Return [X, Y] of the center of cell containing provided text 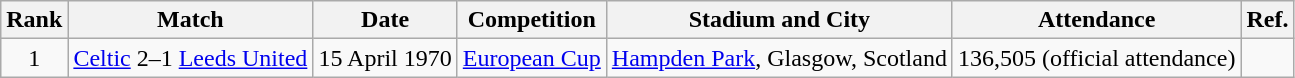
Stadium and City [779, 20]
Competition [532, 20]
15 April 1970 [385, 58]
European Cup [532, 58]
Celtic 2–1 Leeds United [190, 58]
Match [190, 20]
Hampden Park, Glasgow, Scotland [779, 58]
Attendance [1096, 20]
Date [385, 20]
Ref. [1268, 20]
136,505 (official attendance) [1096, 58]
Rank [34, 20]
1 [34, 58]
